Find where the given text appears and provide that cell's center as [X, Y] coordinate. 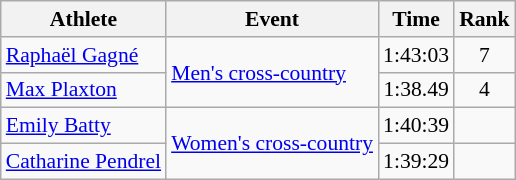
Catharine Pendrel [84, 162]
1:39:29 [416, 162]
Time [416, 19]
Athlete [84, 19]
Rank [484, 19]
Raphaël Gagné [84, 55]
Event [272, 19]
Emily Batty [84, 126]
1:38.49 [416, 90]
7 [484, 55]
1:43:03 [416, 55]
4 [484, 90]
Max Plaxton [84, 90]
Men's cross-country [272, 72]
1:40:39 [416, 126]
Women's cross-country [272, 144]
